Scan for the cell matching the given text and deliver its [x, y] coordinate at center. 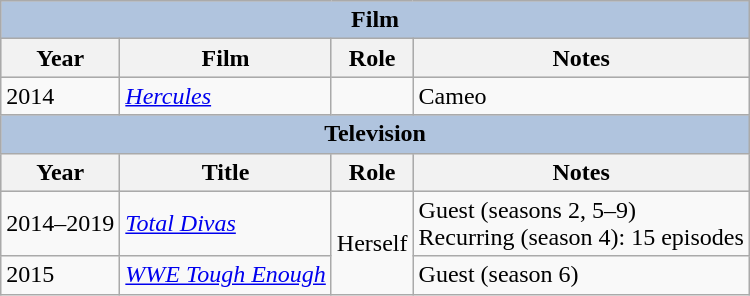
Cameo [581, 96]
Hercules [226, 96]
2015 [60, 275]
Total Divas [226, 224]
WWE Tough Enough [226, 275]
Guest (seasons 2, 5–9)Recurring (season 4): 15 episodes [581, 224]
Guest (season 6) [581, 275]
Herself [372, 242]
Television [376, 134]
Title [226, 172]
2014 [60, 96]
2014–2019 [60, 224]
